Output the (X, Y) coordinate of the center of the cell containing the given text.  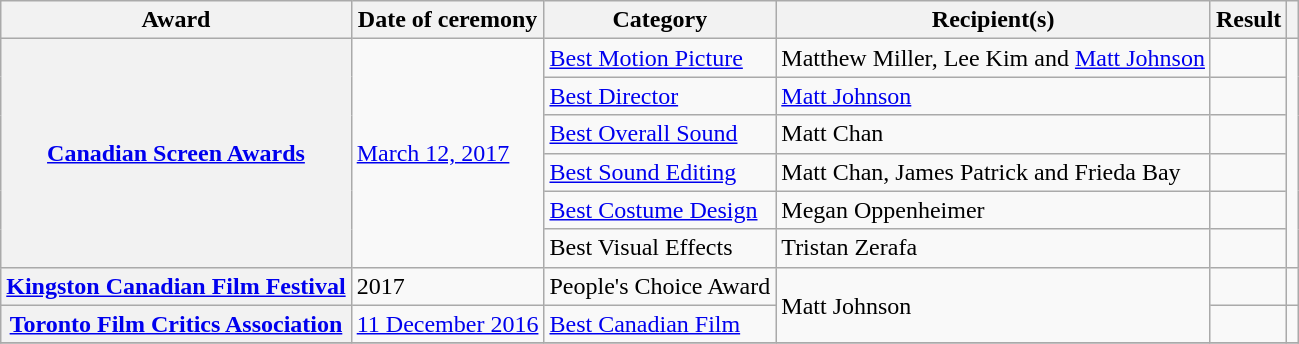
Award (176, 20)
Matt Chan, James Patrick and Frieda Bay (994, 172)
Date of ceremony (448, 20)
Canadian Screen Awards (176, 153)
Megan Oppenheimer (994, 210)
Tristan Zerafa (994, 248)
Best Director (660, 96)
Best Sound Editing (660, 172)
Toronto Film Critics Association (176, 324)
Best Visual Effects (660, 248)
People's Choice Award (660, 286)
Best Motion Picture (660, 58)
11 December 2016 (448, 324)
Best Canadian Film (660, 324)
Category (660, 20)
Matt Chan (994, 134)
Kingston Canadian Film Festival (176, 286)
2017 (448, 286)
Result (1248, 20)
Recipient(s) (994, 20)
Matthew Miller, Lee Kim and Matt Johnson (994, 58)
March 12, 2017 (448, 153)
Best Costume Design (660, 210)
Best Overall Sound (660, 134)
